Provide the (X, Y) coordinate of the cell's center where the given text is located.  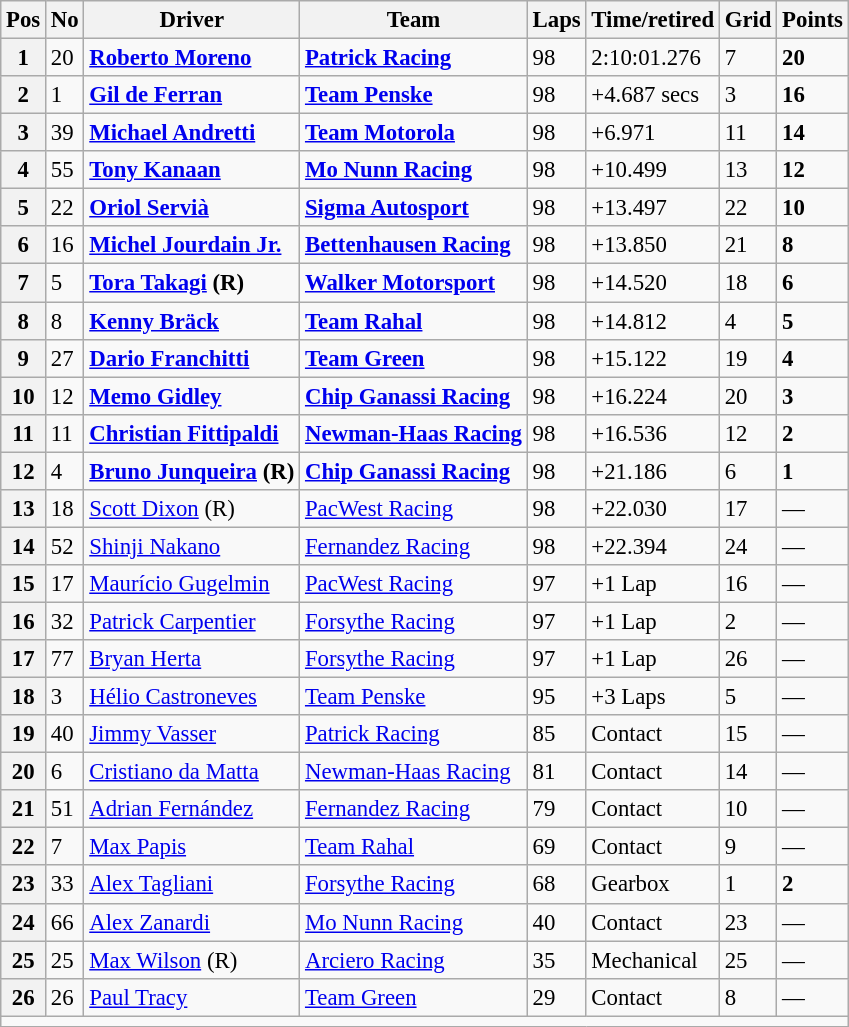
Arciero Racing (414, 960)
Maurício Gugelmin (192, 584)
Memo Gidley (192, 396)
+22.030 (652, 509)
+3 Laps (652, 697)
Patrick Carpentier (192, 621)
Driver (192, 20)
Oriol Servià (192, 208)
69 (556, 847)
+10.499 (652, 170)
+13.497 (652, 208)
Scott Dixon (R) (192, 509)
Bruno Junqueira (R) (192, 471)
+21.186 (652, 471)
77 (65, 659)
Max Papis (192, 847)
85 (556, 734)
Team Motorola (414, 133)
Cristiano da Matta (192, 772)
95 (556, 697)
35 (556, 960)
Gil de Ferran (192, 95)
Michael Andretti (192, 133)
+4.687 secs (652, 95)
Bryan Herta (192, 659)
Laps (556, 20)
79 (556, 809)
No (65, 20)
33 (65, 885)
+14.812 (652, 321)
+22.394 (652, 546)
+14.520 (652, 283)
27 (65, 358)
39 (65, 133)
66 (65, 922)
Christian Fittipaldi (192, 433)
Sigma Autosport (414, 208)
Shinji Nakano (192, 546)
51 (65, 809)
2:10:01.276 (652, 58)
+16.224 (652, 396)
Alex Tagliani (192, 885)
32 (65, 621)
Mechanical (652, 960)
Gearbox (652, 885)
Adrian Fernández (192, 809)
Tony Kanaan (192, 170)
29 (556, 997)
+16.536 (652, 433)
Team (414, 20)
Jimmy Vasser (192, 734)
Kenny Bräck (192, 321)
Hélio Castroneves (192, 697)
Dario Franchitti (192, 358)
Grid (748, 20)
Michel Jourdain Jr. (192, 245)
52 (65, 546)
Points (812, 20)
Paul Tracy (192, 997)
Alex Zanardi (192, 922)
81 (556, 772)
Max Wilson (R) (192, 960)
Time/retired (652, 20)
Pos (24, 20)
Bettenhausen Racing (414, 245)
Tora Takagi (R) (192, 283)
68 (556, 885)
+15.122 (652, 358)
Walker Motorsport (414, 283)
Roberto Moreno (192, 58)
55 (65, 170)
+6.971 (652, 133)
+13.850 (652, 245)
